Return (x, y) of the center of cell containing provided text 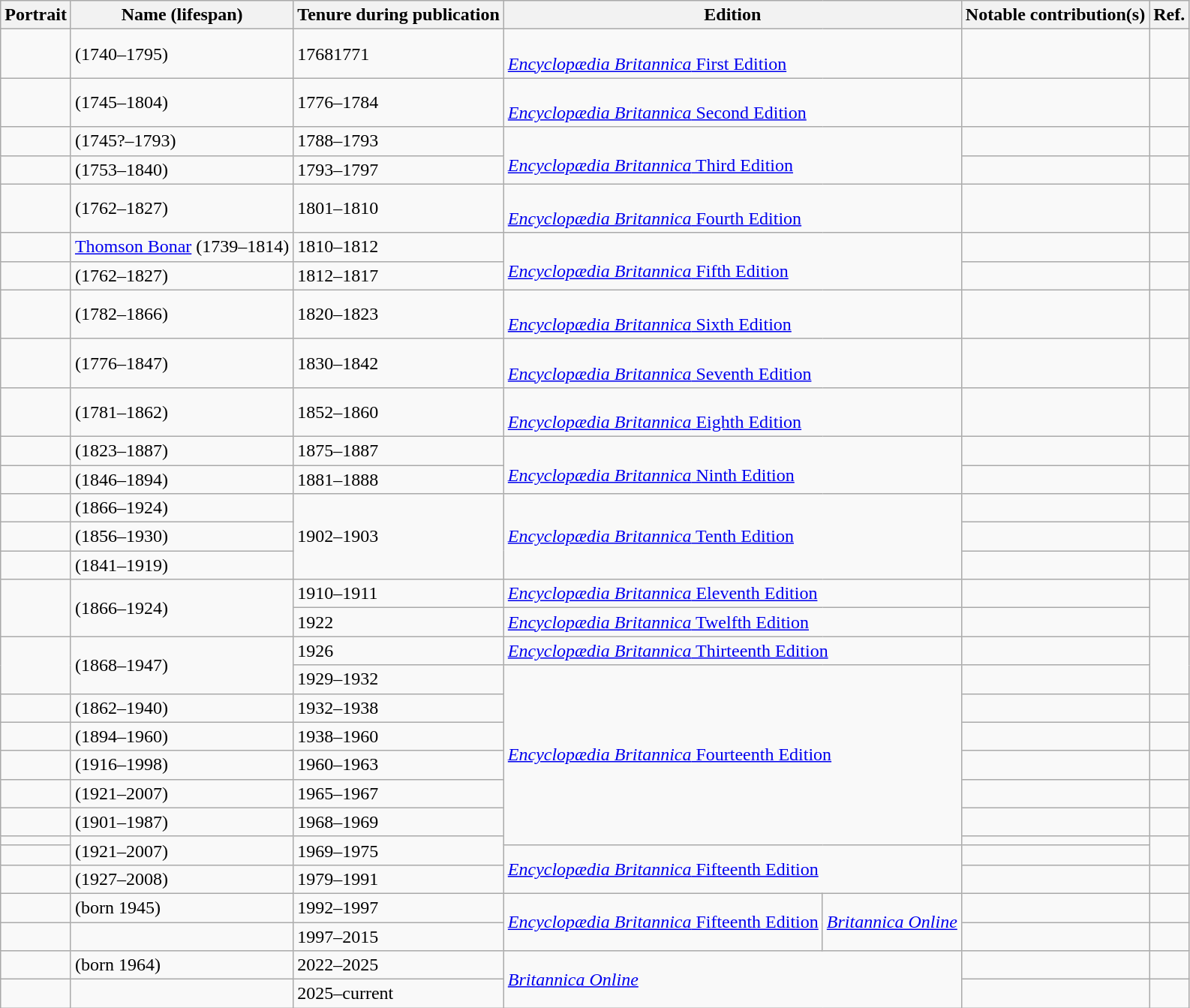
Encyclopædia Britannica Tenth Edition (732, 537)
2022–2025 (398, 965)
(1745–1804) (182, 102)
1830–1842 (398, 363)
(1862–1940) (182, 708)
Encyclopædia Britannica Second Edition (732, 102)
(1745?–1793) (182, 141)
Ref. (1169, 15)
(1916–1998) (182, 765)
1810–1812 (398, 247)
(1868–1947) (182, 665)
(1846–1894) (182, 480)
1997–2015 (398, 936)
1965–1967 (398, 793)
(1901–1987) (182, 822)
(born 1964) (182, 965)
1801–1810 (398, 209)
Encyclopædia Britannica Third Edition (732, 155)
Encyclopædia Britannica Seventh Edition (732, 363)
1902–1903 (398, 537)
1929–1932 (398, 679)
1793–1797 (398, 170)
Encyclopædia Britannica Fifth Edition (732, 261)
(1823–1887) (182, 450)
(1894–1960) (182, 736)
1969–1975 (398, 850)
1979–1991 (398, 879)
1881–1888 (398, 480)
Encyclopædia Britannica Fourth Edition (732, 209)
1968–1969 (398, 822)
1788–1793 (398, 141)
(born 1945) (182, 907)
Thomson Bonar (1739–1814) (182, 247)
Encyclopædia Britannica Eleventh Edition (732, 594)
1875–1887 (398, 450)
Encyclopædia Britannica Fourteenth Edition (732, 755)
(1782–1866) (182, 314)
17681771 (398, 54)
1960–1963 (398, 765)
1812–1817 (398, 275)
1852–1860 (398, 411)
(1753–1840) (182, 170)
1776–1784 (398, 102)
1910–1911 (398, 594)
(1927–2008) (182, 879)
Encyclopædia Britannica First Edition (732, 54)
Encyclopædia Britannica Sixth Edition (732, 314)
1926 (398, 651)
1938–1960 (398, 736)
Encyclopædia Britannica Ninth Edition (732, 465)
Name (lifespan) (182, 15)
1820–1823 (398, 314)
Encyclopædia Britannica Twelfth Edition (732, 622)
Tenure during publication (398, 15)
Edition (732, 15)
2025–current (398, 994)
(1841–1919) (182, 565)
Notable contribution(s) (1055, 15)
1932–1938 (398, 708)
1992–1997 (398, 907)
1922 (398, 622)
Portrait (36, 15)
(1776–1847) (182, 363)
(1781–1862) (182, 411)
(1856–1930) (182, 537)
(1740–1795) (182, 54)
Encyclopædia Britannica Thirteenth Edition (732, 651)
Encyclopædia Britannica Eighth Edition (732, 411)
